Output the (X, Y) coordinate of the center of the cell containing the given text.  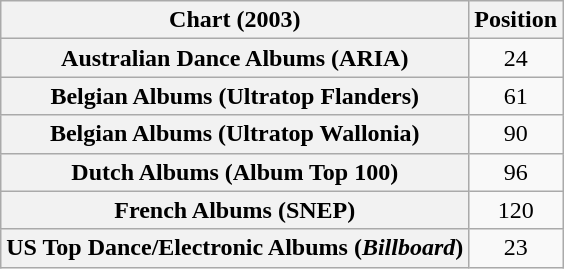
96 (516, 172)
Dutch Albums (Album Top 100) (235, 172)
23 (516, 248)
120 (516, 210)
Chart (2003) (235, 20)
Belgian Albums (Ultratop Flanders) (235, 96)
24 (516, 58)
Position (516, 20)
61 (516, 96)
Australian Dance Albums (ARIA) (235, 58)
Belgian Albums (Ultratop Wallonia) (235, 134)
US Top Dance/Electronic Albums (Billboard) (235, 248)
French Albums (SNEP) (235, 210)
90 (516, 134)
